Return [X, Y] of the center of cell containing provided text 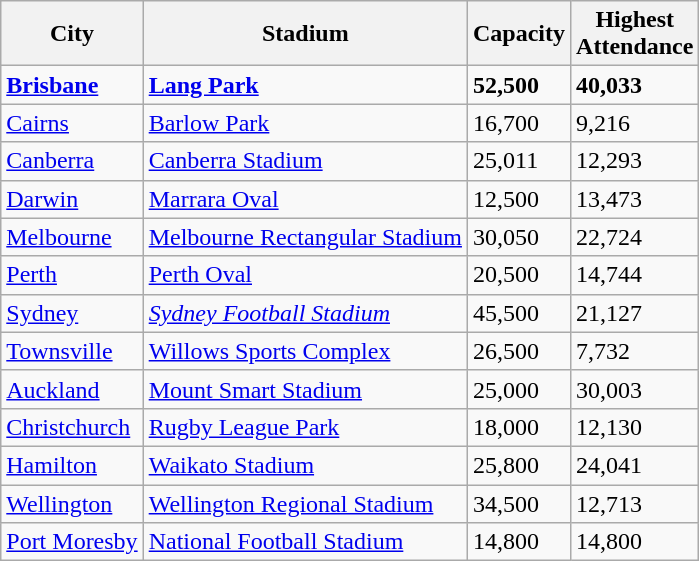
12,500 [518, 199]
7,732 [635, 351]
12,130 [635, 427]
26,500 [518, 351]
14,744 [635, 275]
Barlow Park [305, 123]
30,050 [518, 237]
Rugby League Park [305, 427]
Melbourne Rectangular Stadium [305, 237]
12,293 [635, 161]
16,700 [518, 123]
Townsville [72, 351]
40,033 [635, 85]
Perth [72, 275]
18,000 [518, 427]
Brisbane [72, 85]
12,713 [635, 503]
Port Moresby [72, 542]
Sydney Football Stadium [305, 313]
21,127 [635, 313]
National Football Stadium [305, 542]
City [72, 34]
Capacity [518, 34]
Wellington [72, 503]
20,500 [518, 275]
Perth Oval [305, 275]
9,216 [635, 123]
Darwin [72, 199]
Marrara Oval [305, 199]
Canberra [72, 161]
52,500 [518, 85]
Melbourne [72, 237]
Mount Smart Stadium [305, 389]
Christchurch [72, 427]
13,473 [635, 199]
Auckland [72, 389]
25,800 [518, 465]
Stadium [305, 34]
24,041 [635, 465]
34,500 [518, 503]
HighestAttendance [635, 34]
22,724 [635, 237]
Canberra Stadium [305, 161]
Hamilton [72, 465]
Lang Park [305, 85]
30,003 [635, 389]
45,500 [518, 313]
25,000 [518, 389]
Cairns [72, 123]
Wellington Regional Stadium [305, 503]
Sydney [72, 313]
Waikato Stadium [305, 465]
25,011 [518, 161]
Willows Sports Complex [305, 351]
